Determine the [X, Y] coordinate at the center of the cell enclosing the given text.  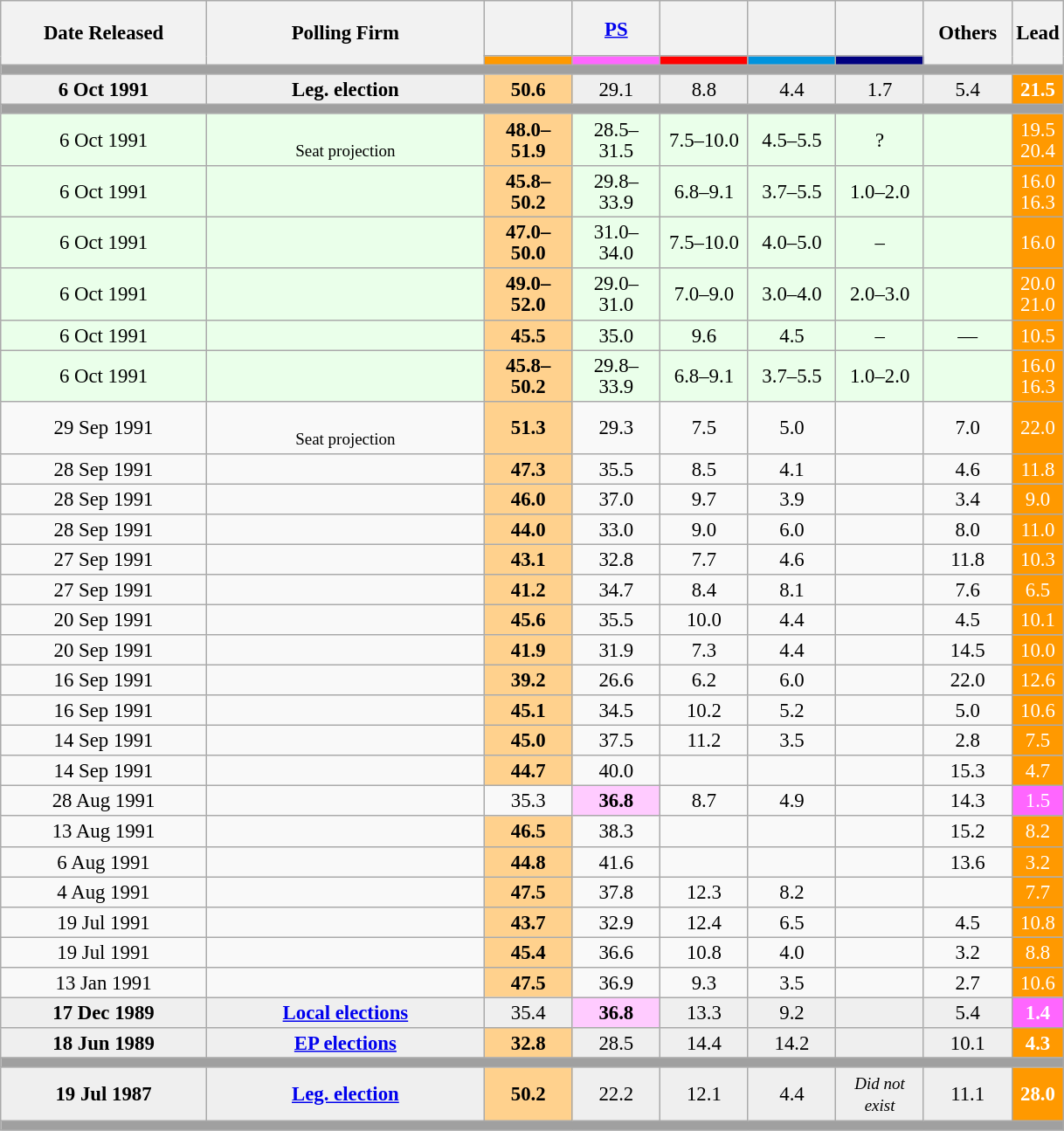
8.7 [704, 802]
45.5 [528, 335]
14.2 [791, 1043]
41.9 [528, 650]
45.4 [528, 952]
18 Jun 1989 [104, 1043]
37.5 [617, 741]
43.7 [528, 922]
43.1 [528, 559]
1.4 [1038, 1013]
7.0 [968, 427]
29.3 [617, 427]
7.6 [968, 590]
34.7 [617, 590]
11.0 [1038, 529]
9.7 [704, 500]
Did not exist [881, 1094]
26.6 [617, 681]
13 Jan 1991 [104, 983]
6 Aug 1991 [104, 861]
10.3 [1038, 559]
50.6 [528, 89]
34.5 [617, 711]
Polling Firm [345, 33]
4.1 [791, 468]
16.0 [1038, 243]
Local elections [345, 1013]
45.0 [528, 741]
22.2 [617, 1094]
48.0–51.9 [528, 140]
4 Aug 1991 [104, 893]
10.2 [704, 711]
13 Aug 1991 [104, 831]
46.0 [528, 500]
11.1 [968, 1094]
50.2 [528, 1094]
Date Released [104, 33]
45.1 [528, 711]
8.4 [704, 590]
45.6 [528, 620]
3.4 [968, 500]
8.1 [791, 590]
14.5 [968, 650]
15.2 [968, 831]
51.3 [528, 427]
31.9 [617, 650]
41.2 [528, 590]
14.4 [704, 1043]
37.0 [617, 500]
35.4 [528, 1013]
7.3 [704, 650]
19 Jul 1987 [104, 1094]
6.2 [704, 681]
2.7 [968, 983]
4.3 [1038, 1043]
? [881, 140]
29.1 [617, 89]
4.5–5.5 [791, 140]
28.0 [1038, 1094]
32.9 [617, 922]
2.8 [968, 741]
35.0 [617, 335]
44.7 [528, 770]
EP elections [345, 1043]
19.520.4 [1038, 140]
47.3 [528, 468]
8.0 [968, 529]
14.3 [968, 802]
4.9 [791, 802]
38.3 [617, 831]
13.6 [968, 861]
Others [968, 33]
35.3 [528, 802]
28 Aug 1991 [104, 802]
33.0 [617, 529]
PS [617, 28]
36.9 [617, 983]
5.2 [791, 711]
Lead [1038, 33]
47.0–50.0 [528, 243]
1.5 [1038, 802]
2.0–3.0 [881, 295]
4.0 [791, 952]
12.6 [1038, 681]
28.5 [617, 1043]
8.5 [704, 468]
39.2 [528, 681]
11.2 [704, 741]
20.021.0 [1038, 295]
1.7 [881, 89]
4.7 [1038, 770]
28.5–31.5 [617, 140]
9.6 [704, 335]
49.0–52.0 [528, 295]
3.9 [791, 500]
10.5 [1038, 335]
9.3 [704, 983]
44.8 [528, 861]
4.0–5.0 [791, 243]
12.4 [704, 922]
12.1 [704, 1094]
9.2 [791, 1013]
3.0–4.0 [791, 295]
17 Dec 1989 [104, 1013]
44.0 [528, 529]
— [968, 335]
41.6 [617, 861]
7.0–9.0 [704, 295]
21.5 [1038, 89]
15.3 [968, 770]
36.6 [617, 952]
29 Sep 1991 [104, 427]
13.3 [704, 1013]
46.5 [528, 831]
40.0 [617, 770]
31.0–34.0 [617, 243]
37.8 [617, 893]
29.0–31.0 [617, 295]
12.3 [704, 893]
